Output the [X, Y] coordinate of the center of the cell containing the given text.  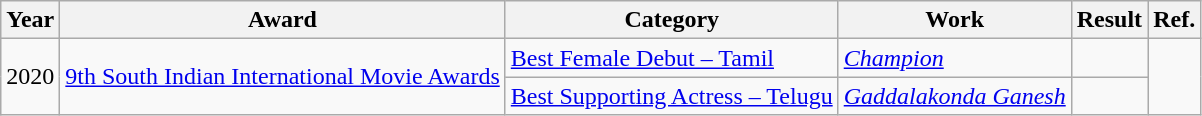
9th South Indian International Movie Awards [282, 77]
Award [282, 20]
Best Supporting Actress – Telugu [672, 96]
Gaddalakonda Ganesh [954, 96]
2020 [30, 77]
Year [30, 20]
Work [954, 20]
Result [1109, 20]
Ref. [1174, 20]
Champion [954, 58]
Category [672, 20]
Best Female Debut – Tamil [672, 58]
